For the text-containing cell, return its midpoint in (X, Y) coordinate format. 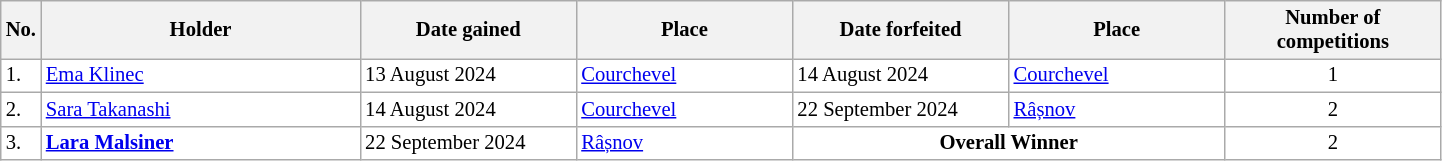
Date gained (468, 29)
2. (21, 109)
1. (21, 75)
Overall Winner (1008, 143)
13 August 2024 (468, 75)
Sara Takanashi (200, 109)
Number of competitions (1333, 29)
Ema Klinec (200, 75)
No. (21, 29)
1 (1333, 75)
3. (21, 143)
Date forfeited (900, 29)
Lara Malsiner (200, 143)
Holder (200, 29)
